Identify which cell holds the provided text, then report its [x, y] central coordinate. 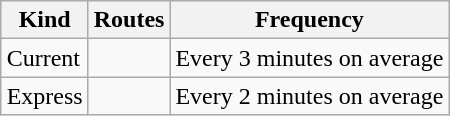
Frequency [310, 20]
Express [44, 96]
Every 2 minutes on average [310, 96]
Routes [129, 20]
Kind [44, 20]
Current [44, 58]
Every 3 minutes on average [310, 58]
